Extract the [x, y] coordinate from the center of the cell holding the provided text.  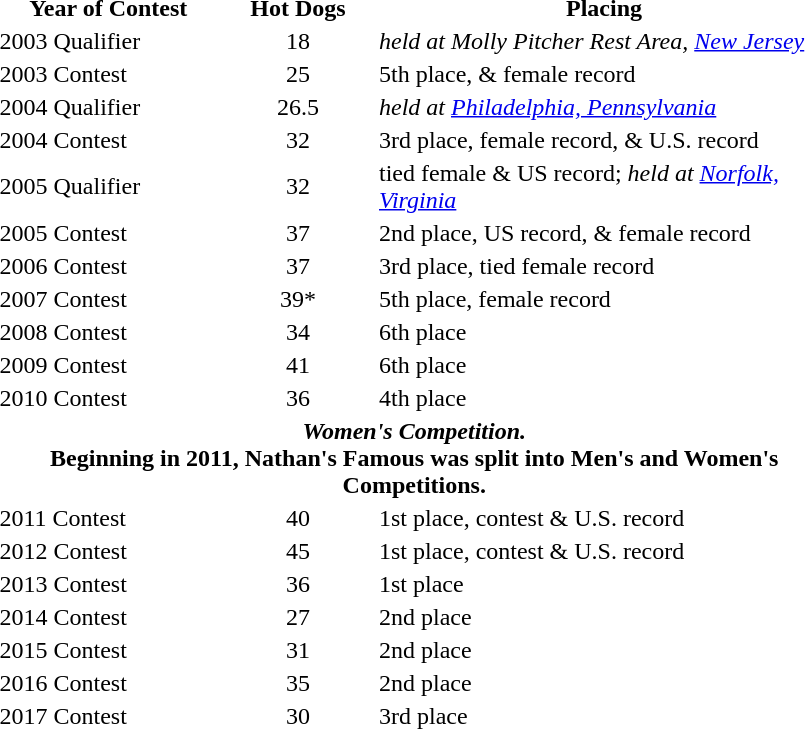
27 [298, 617]
45 [298, 551]
40 [298, 518]
35 [298, 683]
31 [298, 650]
41 [298, 365]
25 [298, 74]
26.5 [298, 107]
34 [298, 332]
18 [298, 41]
39* [298, 299]
